Output the (X, Y) coordinate of the center of the cell containing the given text.  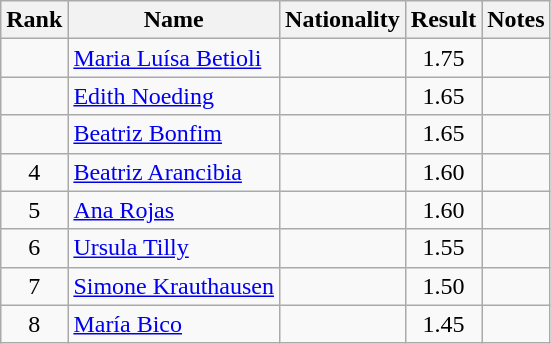
Name (174, 20)
María Bico (174, 324)
7 (34, 286)
Ana Rojas (174, 210)
1.75 (443, 58)
1.50 (443, 286)
6 (34, 248)
Ursula Tilly (174, 248)
Beatriz Arancibia (174, 172)
Nationality (343, 20)
4 (34, 172)
5 (34, 210)
Simone Krauthausen (174, 286)
Maria Luísa Betioli (174, 58)
Result (443, 20)
8 (34, 324)
1.55 (443, 248)
Beatriz Bonfim (174, 134)
Notes (516, 20)
Rank (34, 20)
Edith Noeding (174, 96)
1.45 (443, 324)
